Output the [x, y] coordinate of the center of the cell containing the given text.  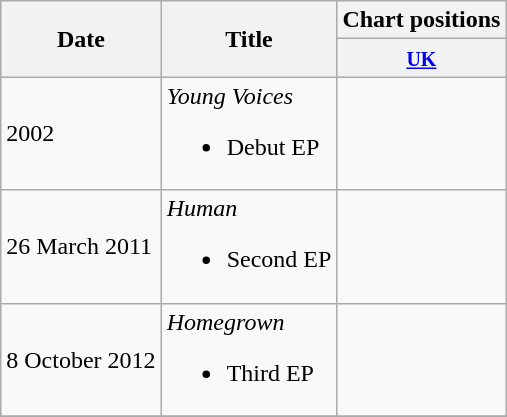
26 March 2011 [81, 246]
HumanSecond EP [249, 246]
Young VoicesDebut EP [249, 134]
8 October 2012 [81, 360]
HomegrownThird EP [249, 360]
Title [249, 39]
Chart positions [422, 20]
UK [422, 58]
Date [81, 39]
2002 [81, 134]
